Identify which cell holds the provided text, then report its [x, y] central coordinate. 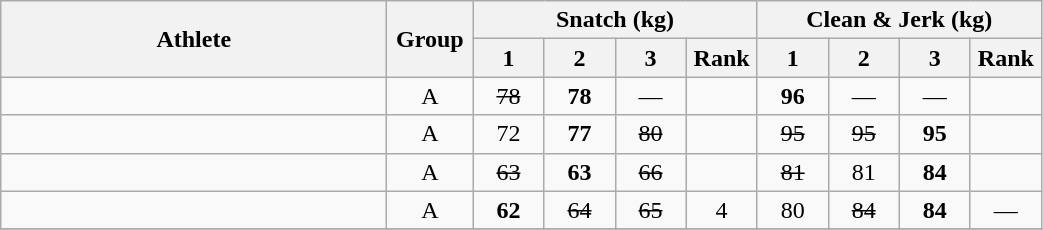
62 [508, 210]
66 [650, 172]
96 [792, 96]
Clean & Jerk (kg) [899, 20]
72 [508, 134]
Snatch (kg) [615, 20]
Group [430, 39]
65 [650, 210]
Athlete [194, 39]
64 [580, 210]
4 [722, 210]
77 [580, 134]
